Search for the cell housing the specified text and yield its [x, y] center coordinate. 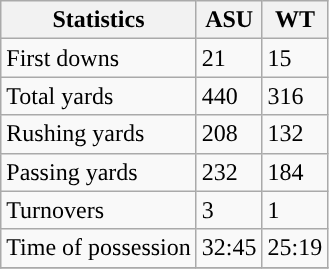
Time of possession [99, 248]
Passing yards [99, 172]
208 [229, 134]
232 [229, 172]
First downs [99, 58]
Turnovers [99, 210]
Total yards [99, 96]
Statistics [99, 20]
316 [295, 96]
21 [229, 58]
ASU [229, 20]
32:45 [229, 248]
25:19 [295, 248]
1 [295, 210]
132 [295, 134]
15 [295, 58]
Rushing yards [99, 134]
3 [229, 210]
440 [229, 96]
184 [295, 172]
WT [295, 20]
